From the cell containing the given text, extract its center point as [x, y] coordinate. 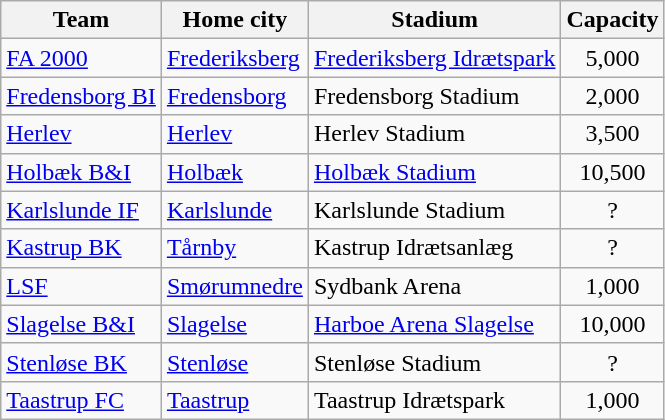
Smørumnedre [234, 286]
Team [82, 20]
Frederiksberg [234, 58]
Fredensborg BI [82, 96]
FA 2000 [82, 58]
Herlev Stadium [434, 134]
Stadium [434, 20]
Slagelse B&I [82, 324]
Frederiksberg Idrætspark [434, 58]
Stenløse BK [82, 362]
Karlslunde IF [82, 210]
Capacity [612, 20]
Kastrup BK [82, 248]
LSF [82, 286]
Stenløse [234, 362]
Holbæk [234, 172]
Tårnby [234, 248]
Kastrup Idrætsanlæg [434, 248]
3,500 [612, 134]
5,000 [612, 58]
Taastrup [234, 400]
Taastrup FC [82, 400]
Holbæk Stadium [434, 172]
Harboe Arena Slagelse [434, 324]
Karlslunde [234, 210]
Karlslunde Stadium [434, 210]
Holbæk B&I [82, 172]
Taastrup Idrætspark [434, 400]
Slagelse [234, 324]
Fredensborg [234, 96]
Fredensborg Stadium [434, 96]
2,000 [612, 96]
Home city [234, 20]
Stenløse Stadium [434, 362]
10,500 [612, 172]
10,000 [612, 324]
Sydbank Arena [434, 286]
